Return the [x, y] coordinate for the center point of the cell that contains the specified text.  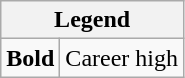
Career high [122, 58]
Legend [92, 20]
Bold [30, 58]
